Capture the cell that displays the provided text and extract its (X, Y) central coordinate. 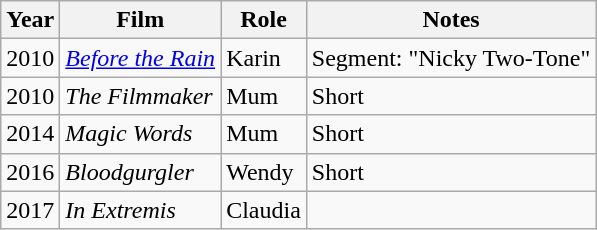
Before the Rain (140, 58)
The Filmmaker (140, 96)
Film (140, 20)
In Extremis (140, 210)
Wendy (264, 172)
Karin (264, 58)
Magic Words (140, 134)
Segment: "Nicky Two-Tone" (450, 58)
2016 (30, 172)
Notes (450, 20)
2014 (30, 134)
2017 (30, 210)
Year (30, 20)
Claudia (264, 210)
Bloodgurgler (140, 172)
Role (264, 20)
